Return the (x, y) coordinate for the center point of the cell that contains the specified text.  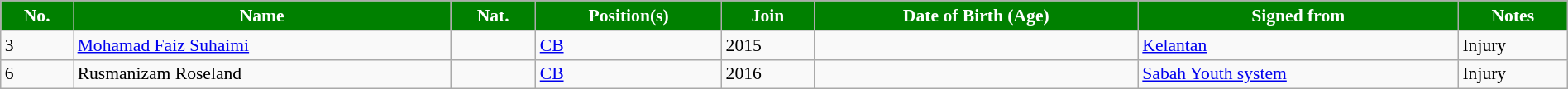
Date of Birth (Age) (976, 16)
Sabah Youth system (1298, 74)
3 (37, 45)
No. (37, 16)
2015 (768, 45)
2016 (768, 74)
Name (262, 16)
Rusmanizam Roseland (262, 74)
Notes (1513, 16)
Kelantan (1298, 45)
Join (768, 16)
Mohamad Faiz Suhaimi (262, 45)
6 (37, 74)
Position(s) (629, 16)
Nat. (493, 16)
Signed from (1298, 16)
